Detect which cell encompasses the target text, then output its [X, Y] center coordinate. 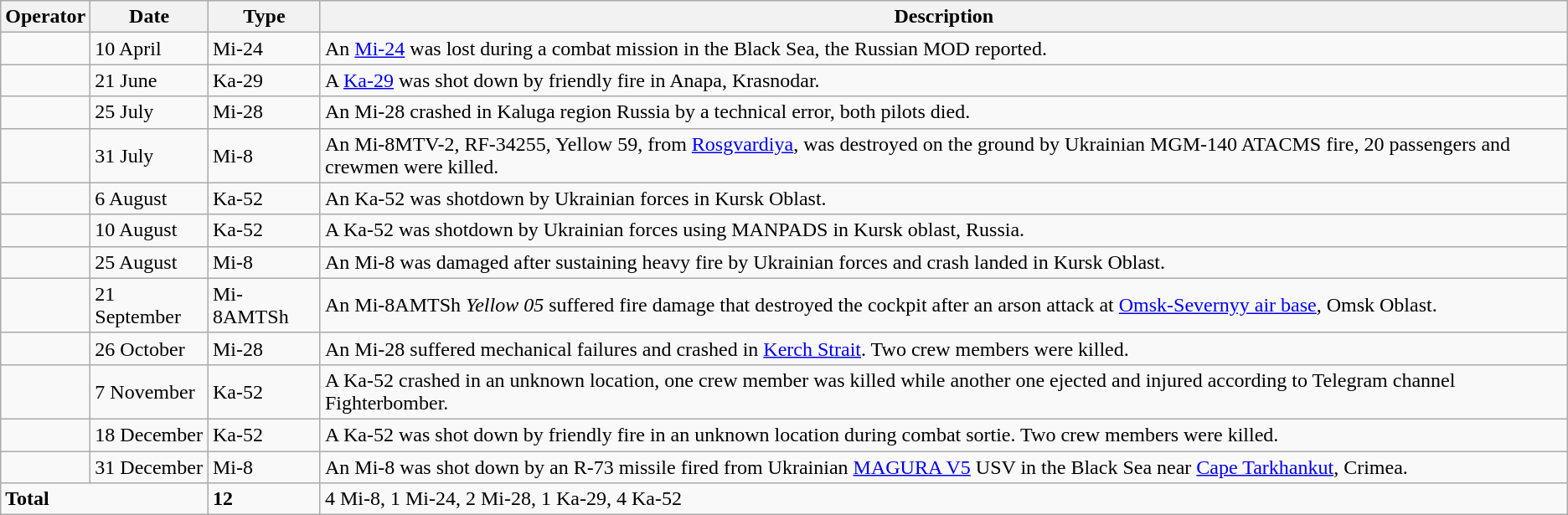
A Ka-52 was shotdown by Ukrainian forces using MANPADS in Kursk oblast, Russia. [943, 230]
31 July [149, 156]
Operator [45, 17]
21 September [149, 305]
An Mi-24 was lost during a combat mission in the Black Sea, the Russian MOD reported. [943, 49]
Total [105, 499]
A Ka-29 was shot down by friendly fire in Anapa, Krasnodar. [943, 80]
An Mi-8AMTSh Yellow 05 suffered fire damage that destroyed the cockpit after an arson attack at Omsk-Severnyy air base, Omsk Oblast. [943, 305]
An Mi-28 crashed in Kaluga region Russia by a technical error, both pilots died. [943, 112]
7 November [149, 392]
Mi-8AMTSh [264, 305]
10 August [149, 230]
Date [149, 17]
Description [943, 17]
A Ka-52 crashed in an unknown location, one crew member was killed while another one ejected and injured according to Telegram channel Fighterbomber. [943, 392]
26 October [149, 348]
18 December [149, 435]
A Ka-52 was shot down by friendly fire in an unknown location during combat sortie. Two crew members were killed. [943, 435]
21 June [149, 80]
25 August [149, 262]
Type [264, 17]
Mi-24 [264, 49]
An Ka-52 was shotdown by Ukrainian forces in Kursk Oblast. [943, 198]
6 August [149, 198]
31 December [149, 466]
4 Mi-8, 1 Mi-24, 2 Mi-28, 1 Ka-29, 4 Ka-52 [943, 499]
25 July [149, 112]
Ka-29 [264, 80]
12 [264, 499]
An Mi-8 was shot down by an R-73 missile fired from Ukrainian MAGURA V5 USV in the Black Sea near Cape Tarkhankut, Crimea. [943, 466]
An Mi-8 was damaged after sustaining heavy fire by Ukrainian forces and crash landed in Kursk Oblast. [943, 262]
10 April [149, 49]
An Mi-28 suffered mechanical failures and crashed in Kerch Strait. Two crew members were killed. [943, 348]
